Identify which cell holds the provided text, then report its (x, y) central coordinate. 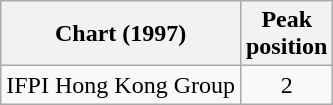
Peakposition (286, 34)
Chart (1997) (121, 34)
2 (286, 85)
IFPI Hong Kong Group (121, 85)
